Output the (x, y) coordinate of the center of the cell containing the given text.  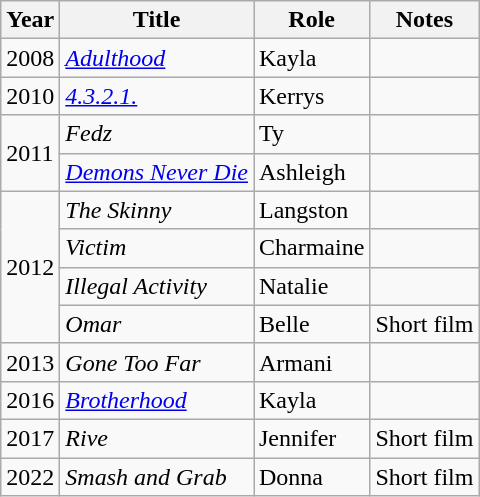
2017 (30, 438)
Notes (424, 20)
Adulthood (157, 58)
Jennifer (312, 438)
Charmaine (312, 248)
Natalie (312, 286)
Fedz (157, 134)
Gone Too Far (157, 362)
2008 (30, 58)
Rive (157, 438)
Langston (312, 210)
2011 (30, 153)
Demons Never Die (157, 172)
Omar (157, 324)
The Skinny (157, 210)
Victim (157, 248)
Role (312, 20)
2010 (30, 96)
2016 (30, 400)
Armani (312, 362)
2022 (30, 477)
Ashleigh (312, 172)
2012 (30, 267)
Donna (312, 477)
4.3.2.1. (157, 96)
Ty (312, 134)
Illegal Activity (157, 286)
Belle (312, 324)
Brotherhood (157, 400)
2013 (30, 362)
Smash and Grab (157, 477)
Kerrys (312, 96)
Year (30, 20)
Title (157, 20)
